Return the (x, y) coordinate for the center point of the cell that contains the specified text.  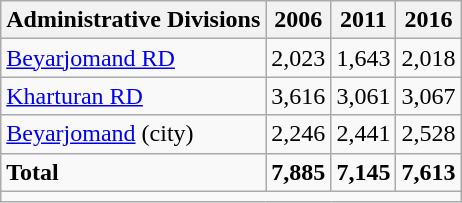
7,145 (364, 172)
2,023 (298, 58)
2,528 (428, 134)
Administrative Divisions (134, 20)
Beyarjomand RD (134, 58)
2006 (298, 20)
2,018 (428, 58)
3,061 (364, 96)
3,616 (298, 96)
1,643 (364, 58)
2016 (428, 20)
7,885 (298, 172)
Beyarjomand (city) (134, 134)
Kharturan RD (134, 96)
2,246 (298, 134)
2,441 (364, 134)
7,613 (428, 172)
Total (134, 172)
2011 (364, 20)
3,067 (428, 96)
